Find where the given text appears and provide that cell's center as [X, Y] coordinate. 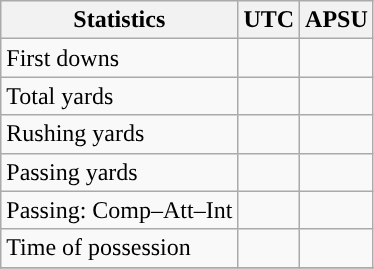
UTC [269, 20]
APSU [337, 20]
Statistics [120, 20]
Total yards [120, 96]
Passing: Comp–Att–Int [120, 210]
First downs [120, 58]
Rushing yards [120, 134]
Passing yards [120, 172]
Time of possession [120, 248]
